Extract the [x, y] coordinate from the center of the cell holding the provided text.  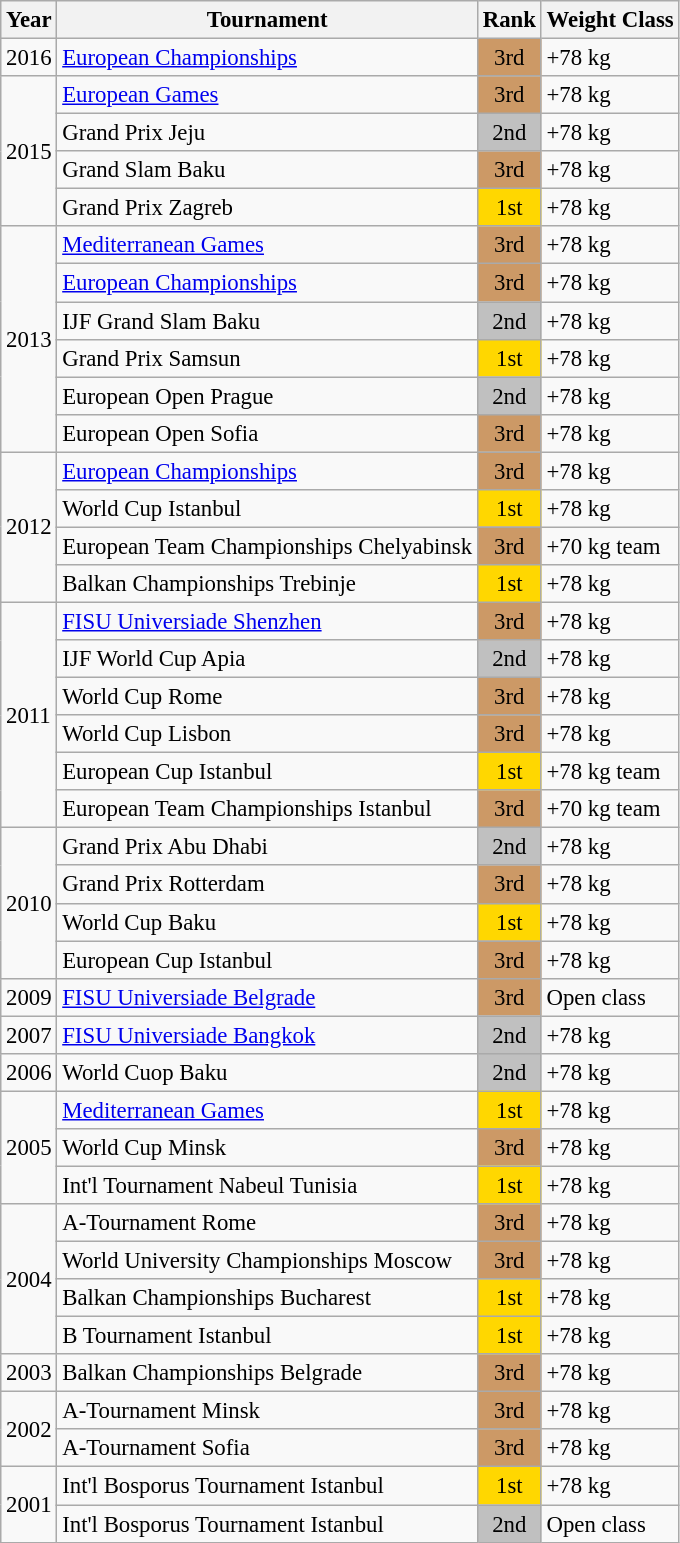
IJF World Cup Apia [267, 659]
Tournament [267, 20]
Int'l Tournament Nabeul Tunisia [267, 1185]
2009 [29, 997]
B Tournament Istanbul [267, 1336]
Grand Prix Samsun [267, 358]
European Team Championships Chelyabinsk [267, 546]
Grand Prix Abu Dhabi [267, 847]
World Cup Minsk [267, 1148]
Rank [509, 20]
World Cup Rome [267, 697]
A-Tournament Minsk [267, 1411]
FISU Universiade Belgrade [267, 997]
Balkan Championships Belgrade [267, 1373]
Grand Slam Baku [267, 170]
+78 kg team [610, 772]
A-Tournament Rome [267, 1223]
Weight Class [610, 20]
World Cup Baku [267, 922]
Grand Prix Jeju [267, 133]
2005 [29, 1148]
Year [29, 20]
World Cuop Baku [267, 1073]
FISU Universiade Shenzhen [267, 621]
European Open Sofia [267, 433]
European Open Prague [267, 396]
Balkan Championships Trebinje [267, 584]
2012 [29, 527]
Grand Prix Rotterdam [267, 885]
World University Championships Moscow [267, 1261]
A-Tournament Sofia [267, 1449]
2015 [29, 151]
2004 [29, 1279]
2001 [29, 1504]
2013 [29, 339]
European Games [267, 95]
2007 [29, 1035]
2010 [29, 903]
Balkan Championships Bucharest [267, 1298]
2006 [29, 1073]
2003 [29, 1373]
IJF Grand Slam Baku [267, 321]
World Cup Istanbul [267, 509]
2002 [29, 1430]
2011 [29, 715]
FISU Universiade Bangkok [267, 1035]
Grand Prix Zagreb [267, 208]
2016 [29, 58]
World Cup Lisbon [267, 734]
European Team Championships Istanbul [267, 809]
